Return [x, y] of the center of cell containing provided text 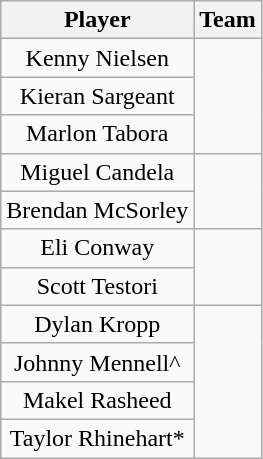
Kieran Sargeant [98, 96]
Player [98, 20]
Scott Testori [98, 286]
Brendan McSorley [98, 210]
Eli Conway [98, 248]
Miguel Candela [98, 172]
Makel Rasheed [98, 400]
Marlon Tabora [98, 134]
Kenny Nielsen [98, 58]
Dylan Kropp [98, 324]
Team [228, 20]
Johnny Mennell^ [98, 362]
Taylor Rhinehart* [98, 438]
